Search for the cell housing the specified text and yield its (x, y) center coordinate. 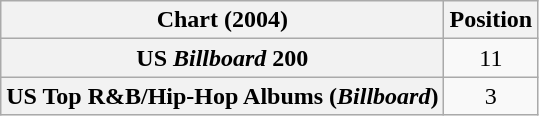
US Billboard 200 (222, 58)
11 (491, 58)
Chart (2004) (222, 20)
Position (491, 20)
3 (491, 96)
US Top R&B/Hip-Hop Albums (Billboard) (222, 96)
